Search for the cell housing the specified text and yield its [x, y] center coordinate. 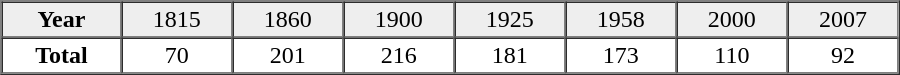
70 [176, 56]
Year [62, 20]
181 [510, 56]
173 [620, 56]
2000 [732, 20]
1860 [288, 20]
1900 [398, 20]
110 [732, 56]
1925 [510, 20]
1815 [176, 20]
2007 [842, 20]
216 [398, 56]
201 [288, 56]
1958 [620, 20]
Total [62, 56]
92 [842, 56]
